Scan for the cell matching the given text and deliver its (X, Y) coordinate at center. 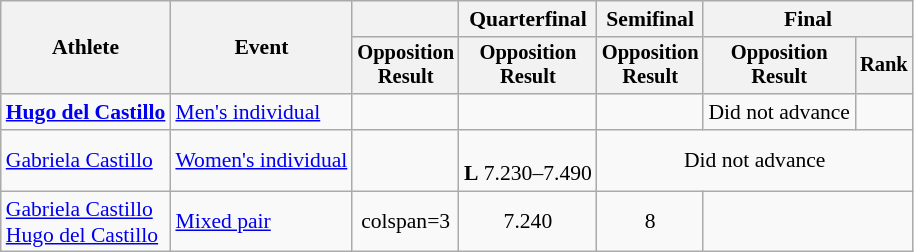
Rank (884, 66)
Event (261, 48)
7.240 (528, 222)
Athlete (86, 48)
Women's individual (261, 160)
Final (808, 19)
Men's individual (261, 112)
Hugo del Castillo (86, 112)
colspan=3 (406, 222)
Semifinal (650, 19)
Mixed pair (261, 222)
L 7.230–7.490 (528, 160)
8 (650, 222)
Gabriela CastilloHugo del Castillo (86, 222)
Gabriela Castillo (86, 160)
Quarterfinal (528, 19)
